Extract the [x, y] coordinate from the center of the cell holding the provided text.  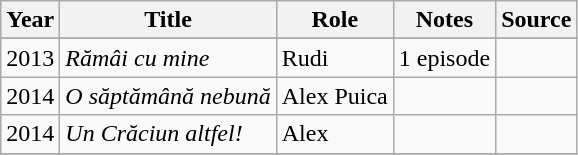
Source [536, 20]
Notes [444, 20]
Title [168, 20]
Rudi [334, 58]
Role [334, 20]
Alex [334, 134]
Year [30, 20]
O săptămână nebună [168, 96]
Alex Puica [334, 96]
Un Crăciun altfel! [168, 134]
2013 [30, 58]
1 episode [444, 58]
Rămâi cu mine [168, 58]
